Determine the (X, Y) coordinate at the center of the cell enclosing the given text.  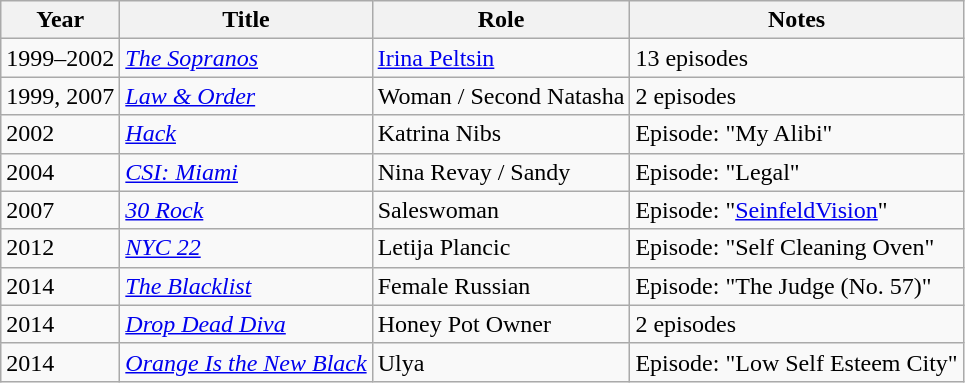
Orange Is the New Black (246, 362)
Episode: "SeinfeldVision" (796, 210)
Katrina Nibs (501, 134)
The Sopranos (246, 58)
Episode: "Low Self Esteem City" (796, 362)
2004 (60, 172)
Episode: "Self Cleaning Oven" (796, 248)
NYC 22 (246, 248)
Law & Order (246, 96)
Role (501, 20)
Letija Plancic (501, 248)
Ulya (501, 362)
Irina Peltsin (501, 58)
Title (246, 20)
Drop Dead Diva (246, 324)
30 Rock (246, 210)
Episode: "The Judge (No. 57)" (796, 286)
Episode: "Legal" (796, 172)
Hack (246, 134)
Woman / Second Natasha (501, 96)
Honey Pot Owner (501, 324)
The Blacklist (246, 286)
1999, 2007 (60, 96)
Year (60, 20)
Notes (796, 20)
13 episodes (796, 58)
Nina Revay / Sandy (501, 172)
Episode: "My Alibi" (796, 134)
1999–2002 (60, 58)
Female Russian (501, 286)
2012 (60, 248)
Saleswoman (501, 210)
CSI: Miami (246, 172)
2007 (60, 210)
2002 (60, 134)
